Find where the given text appears and provide that cell's center as [X, Y] coordinate. 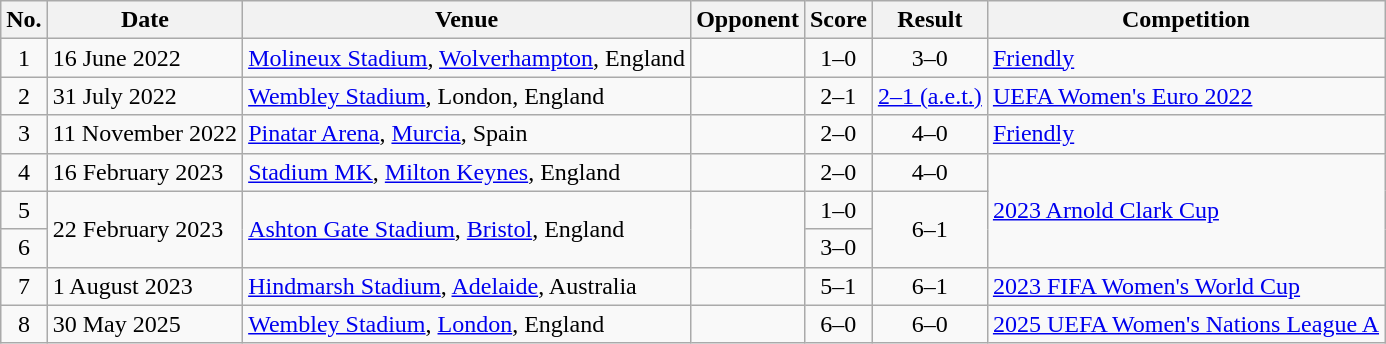
30 May 2025 [144, 324]
6 [24, 248]
1 [24, 58]
16 June 2022 [144, 58]
1 August 2023 [144, 286]
2023 Arnold Clark Cup [1186, 210]
16 February 2023 [144, 172]
22 February 2023 [144, 229]
4 [24, 172]
Molineux Stadium, Wolverhampton, England [467, 58]
2 [24, 96]
Hindmarsh Stadium, Adelaide, Australia [467, 286]
2025 UEFA Women's Nations League A [1186, 324]
Ashton Gate Stadium, Bristol, England [467, 229]
2023 FIFA Women's World Cup [1186, 286]
Competition [1186, 20]
Score [838, 20]
UEFA Women's Euro 2022 [1186, 96]
5 [24, 210]
31 July 2022 [144, 96]
Pinatar Arena, Murcia, Spain [467, 134]
No. [24, 20]
Venue [467, 20]
8 [24, 324]
2–1 [838, 96]
Stadium MK, Milton Keynes, England [467, 172]
Result [930, 20]
11 November 2022 [144, 134]
Date [144, 20]
5–1 [838, 286]
7 [24, 286]
Opponent [748, 20]
2–1 (a.e.t.) [930, 96]
3 [24, 134]
